For the text-containing cell, return its midpoint in (x, y) coordinate format. 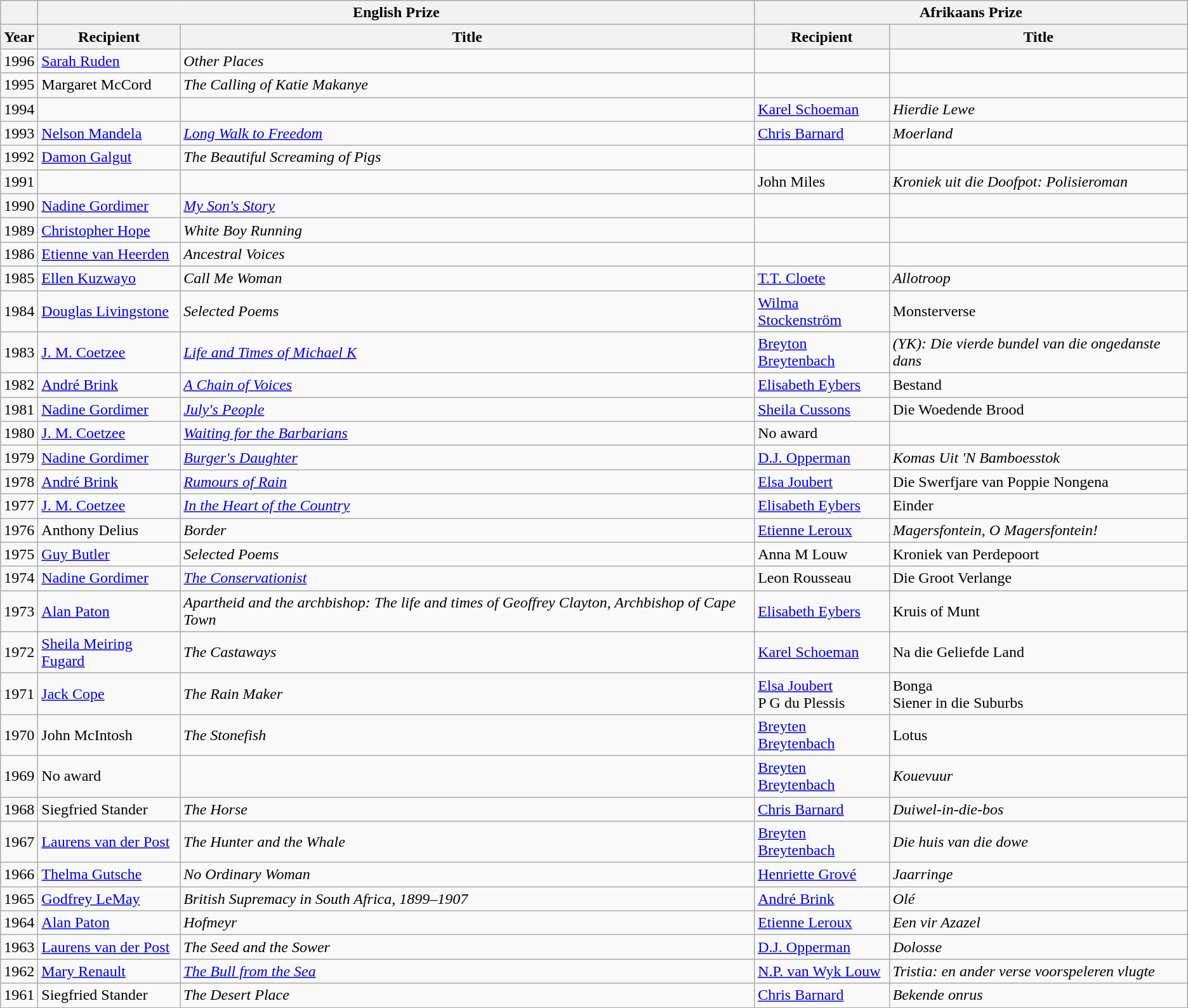
1978 (19, 482)
Christopher Hope (109, 230)
The Calling of Katie Makanye (467, 85)
Olé (1038, 899)
The Stonefish (467, 735)
Magersfontein, O Magersfontein! (1038, 530)
Jack Cope (109, 693)
1980 (19, 434)
Kroniek van Perdepoort (1038, 554)
British Supremacy in South Africa, 1899–1907 (467, 899)
1974 (19, 578)
1992 (19, 157)
Margaret McCord (109, 85)
English Prize (396, 13)
Bestand (1038, 385)
Douglas Livingstone (109, 311)
1962 (19, 971)
Thelma Gutsche (109, 875)
N.P. van Wyk Louw (822, 971)
Die Groot Verlange (1038, 578)
Kroniek uit die Doofpot: Polisieroman (1038, 182)
The Castaways (467, 653)
Die Swerfjare van Poppie Nongena (1038, 482)
Kruis of Munt (1038, 611)
Afrikaans Prize (971, 13)
1990 (19, 206)
1961 (19, 995)
1982 (19, 385)
Etienne van Heerden (109, 254)
Other Places (467, 61)
1984 (19, 311)
T.T. Cloete (822, 278)
1991 (19, 182)
BongaSiener in die Suburbs (1038, 693)
No Ordinary Woman (467, 875)
The Bull from the Sea (467, 971)
1993 (19, 133)
(YK): Die vierde bundel van die ongedanste dans (1038, 353)
Tristia: en ander verse voorspeleren vlugte (1038, 971)
1970 (19, 735)
1977 (19, 506)
Long Walk to Freedom (467, 133)
Godfrey LeMay (109, 899)
1968 (19, 809)
Mary Renault (109, 971)
Guy Butler (109, 554)
Einder (1038, 506)
Die Woedende Brood (1038, 409)
1969 (19, 776)
Sarah Ruden (109, 61)
1971 (19, 693)
1995 (19, 85)
1972 (19, 653)
Damon Galgut (109, 157)
Sheila Meiring Fugard (109, 653)
1985 (19, 278)
1986 (19, 254)
The Desert Place (467, 995)
July's People (467, 409)
Kouevuur (1038, 776)
1973 (19, 611)
Waiting for the Barbarians (467, 434)
Nelson Mandela (109, 133)
Die huis van die dowe (1038, 842)
In the Heart of the Country (467, 506)
1981 (19, 409)
Anthony Delius (109, 530)
Hofmeyr (467, 923)
Duiwel-in-die-bos (1038, 809)
1979 (19, 458)
Elsa Joubert (822, 482)
Henriette Grové (822, 875)
Een vir Azazel (1038, 923)
White Boy Running (467, 230)
Year (19, 37)
Border (467, 530)
Dolosse (1038, 947)
The Conservationist (467, 578)
The Horse (467, 809)
A Chain of Voices (467, 385)
Moerland (1038, 133)
1994 (19, 109)
The Hunter and the Whale (467, 842)
1983 (19, 353)
Ellen Kuzwayo (109, 278)
Wilma Stockenström (822, 311)
John McIntosh (109, 735)
1967 (19, 842)
The Seed and the Sower (467, 947)
The Rain Maker (467, 693)
1964 (19, 923)
Jaarringe (1038, 875)
Rumours of Rain (467, 482)
Life and Times of Michael K (467, 353)
Komas Uit 'N Bamboesstok (1038, 458)
Lotus (1038, 735)
Leon Rousseau (822, 578)
Sheila Cussons (822, 409)
Elsa JoubertP G du Plessis (822, 693)
1989 (19, 230)
Burger's Daughter (467, 458)
Breyton Breytenbach (822, 353)
John Miles (822, 182)
1976 (19, 530)
Na die Geliefde Land (1038, 653)
1975 (19, 554)
Call Me Woman (467, 278)
Bekende onrus (1038, 995)
Apartheid and the archbishop: The life and times of Geoffrey Clayton, Archbishop of Cape Town (467, 611)
My Son's Story (467, 206)
Ancestral Voices (467, 254)
1966 (19, 875)
1965 (19, 899)
Anna M Louw (822, 554)
Hierdie Lewe (1038, 109)
Monsterverse (1038, 311)
Allotroop (1038, 278)
1996 (19, 61)
1963 (19, 947)
The Beautiful Screaming of Pigs (467, 157)
